Determine the (x, y) coordinate at the center of the cell enclosing the given text.  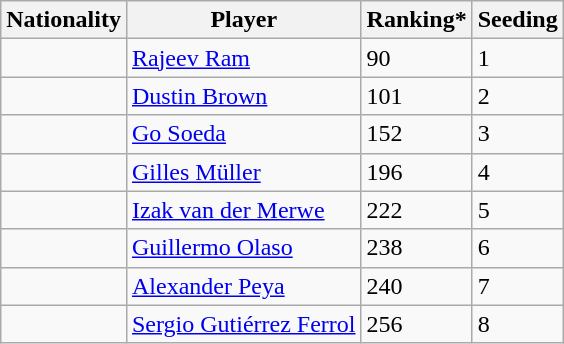
196 (416, 172)
238 (416, 248)
256 (416, 324)
Alexander Peya (244, 286)
Go Soeda (244, 134)
6 (518, 248)
Seeding (518, 20)
Rajeev Ram (244, 58)
Sergio Gutiérrez Ferrol (244, 324)
101 (416, 96)
Guillermo Olaso (244, 248)
Player (244, 20)
152 (416, 134)
222 (416, 210)
5 (518, 210)
3 (518, 134)
7 (518, 286)
2 (518, 96)
Nationality (64, 20)
8 (518, 324)
240 (416, 286)
90 (416, 58)
4 (518, 172)
1 (518, 58)
Izak van der Merwe (244, 210)
Dustin Brown (244, 96)
Gilles Müller (244, 172)
Ranking* (416, 20)
